Locate the cell with the specified text and output its [X, Y] center coordinate. 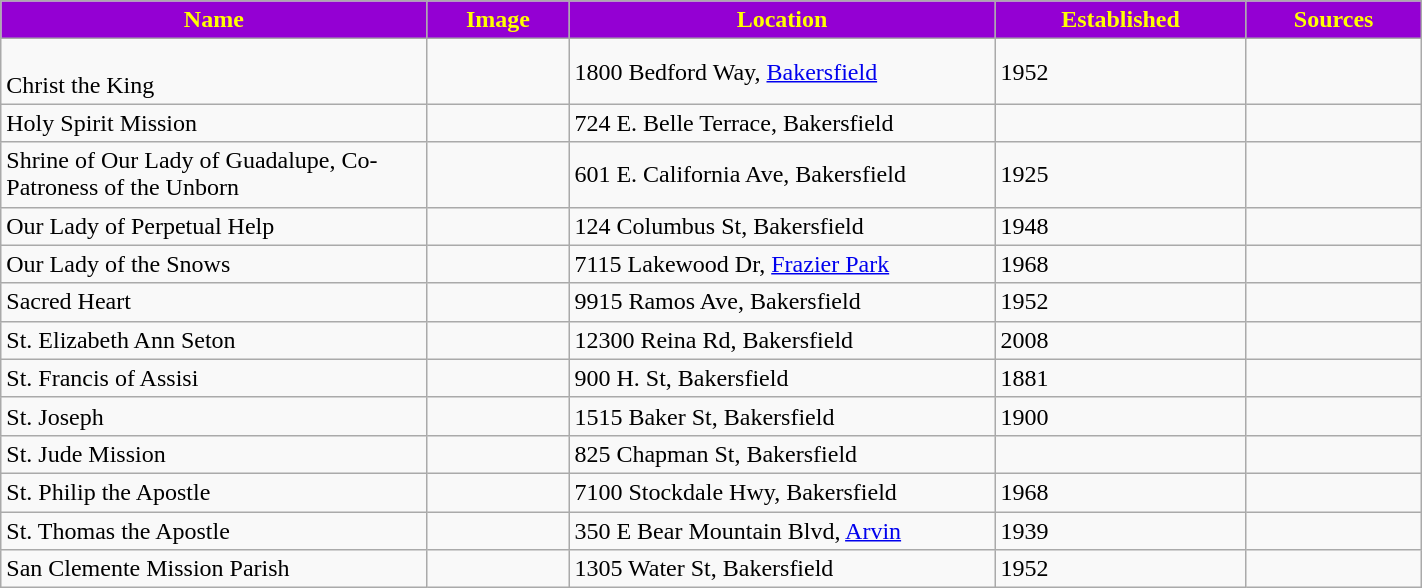
1881 [1120, 378]
1515 Baker St, Bakersfield [782, 416]
1305 Water St, Bakersfield [782, 569]
Our Lady of the Snows [214, 264]
1800 Bedford Way, Bakersfield [782, 72]
San Clemente Mission Parish [214, 569]
Holy Spirit Mission [214, 123]
900 H. St, Bakersfield [782, 378]
350 E Bear Mountain Blvd, Arvin [782, 531]
St. Joseph [214, 416]
1948 [1120, 226]
Established [1120, 20]
9915 Ramos Ave, Bakersfield [782, 302]
1925 [1120, 174]
7115 Lakewood Dr, Frazier Park [782, 264]
Shrine of Our Lady of Guadalupe, Co-Patroness of the Unborn [214, 174]
601 E. California Ave, Bakersfield [782, 174]
12300 Reina Rd, Bakersfield [782, 340]
St. Elizabeth Ann Seton [214, 340]
1939 [1120, 531]
Location [782, 20]
St. Francis of Assisi [214, 378]
Christ the King [214, 72]
7100 Stockdale Hwy, Bakersfield [782, 492]
St. Jude Mission [214, 454]
2008 [1120, 340]
Sacred Heart [214, 302]
724 E. Belle Terrace, Bakersfield [782, 123]
124 Columbus St, Bakersfield [782, 226]
Our Lady of Perpetual Help [214, 226]
Sources [1334, 20]
Name [214, 20]
Image [498, 20]
St. Thomas the Apostle [214, 531]
1900 [1120, 416]
825 Chapman St, Bakersfield [782, 454]
St. Philip the Apostle [214, 492]
